For the text-containing cell, return its midpoint in (x, y) coordinate format. 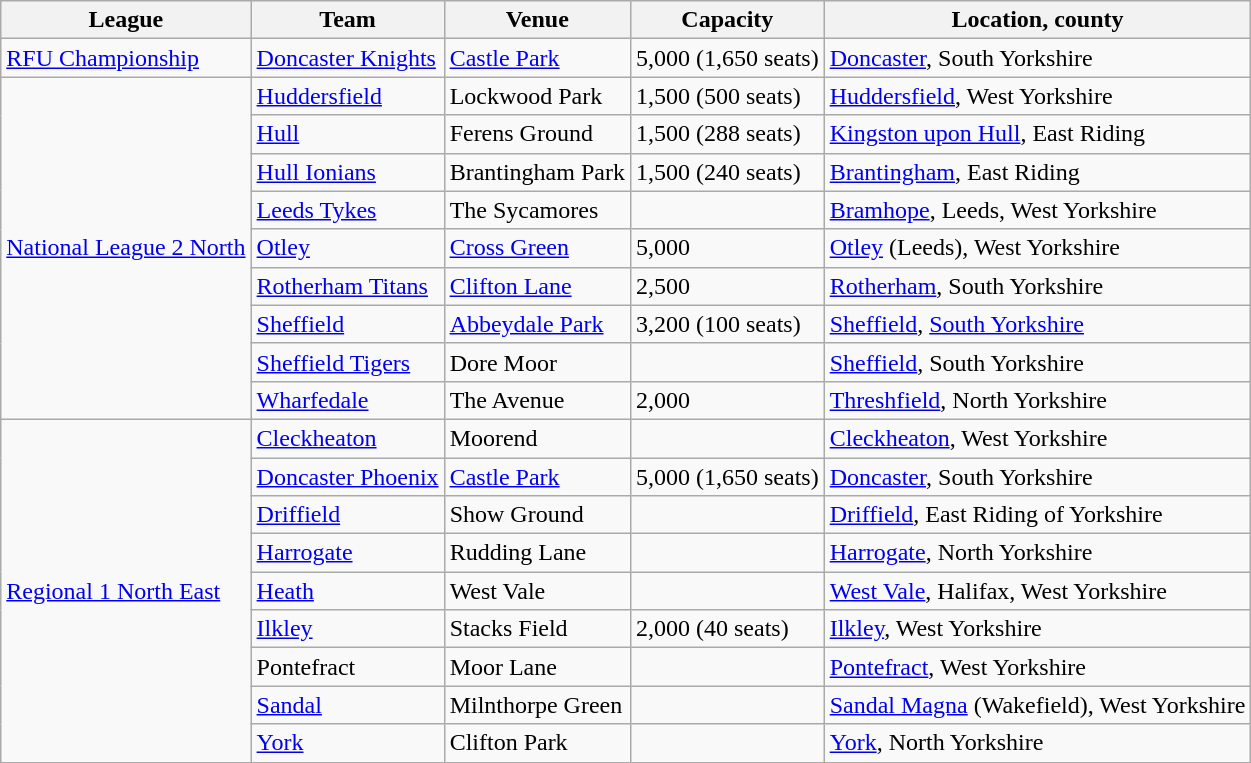
1,500 (240 seats) (727, 172)
Harrogate, North Yorkshire (1038, 553)
RFU Championship (126, 58)
Hull (348, 134)
The Avenue (537, 400)
1,500 (500 seats) (727, 96)
Cleckheaton (348, 438)
Moorend (537, 438)
Leeds Tykes (348, 210)
Threshfield, North Yorkshire (1038, 400)
Doncaster Phoenix (348, 477)
York, North Yorkshire (1038, 743)
Kingston upon Hull, East Riding (1038, 134)
Sheffield Tigers (348, 362)
West Vale (537, 591)
Bramhope, Leeds, West Yorkshire (1038, 210)
Driffield, East Riding of Yorkshire (1038, 515)
2,000 (727, 400)
Pontefract (348, 667)
Venue (537, 20)
Brantingham, East Riding (1038, 172)
3,200 (100 seats) (727, 324)
Cross Green (537, 248)
Rotherham Titans (348, 286)
Ilkley, West Yorkshire (1038, 629)
Pontefract, West Yorkshire (1038, 667)
York (348, 743)
Ilkley (348, 629)
Clifton Park (537, 743)
Sheffield (348, 324)
Abbeydale Park (537, 324)
National League 2 North (126, 248)
Sandal (348, 705)
Ferens Ground (537, 134)
Team (348, 20)
Driffield (348, 515)
1,500 (288 seats) (727, 134)
2,000 (40 seats) (727, 629)
Location, county (1038, 20)
Cleckheaton, West Yorkshire (1038, 438)
5,000 (727, 248)
Rotherham, South Yorkshire (1038, 286)
Huddersfield (348, 96)
Rudding Lane (537, 553)
Moor Lane (537, 667)
League (126, 20)
Otley (348, 248)
Sandal Magna (Wakefield), West Yorkshire (1038, 705)
Hull Ionians (348, 172)
Dore Moor (537, 362)
The Sycamores (537, 210)
Lockwood Park (537, 96)
Clifton Lane (537, 286)
Huddersfield, West Yorkshire (1038, 96)
Stacks Field (537, 629)
Harrogate (348, 553)
Regional 1 North East (126, 590)
Wharfedale (348, 400)
West Vale, Halifax, West Yorkshire (1038, 591)
Doncaster Knights (348, 58)
Show Ground (537, 515)
Otley (Leeds), West Yorkshire (1038, 248)
Milnthorpe Green (537, 705)
2,500 (727, 286)
Capacity (727, 20)
Heath (348, 591)
Brantingham Park (537, 172)
